Provide the (x, y) coordinate of the cell's center where the given text is located.  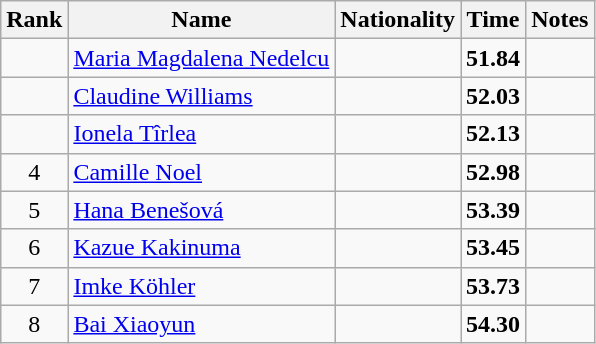
Time (494, 20)
52.13 (494, 134)
Camille Noel (202, 172)
Nationality (398, 20)
Kazue Kakinuma (202, 248)
53.39 (494, 210)
52.03 (494, 96)
Notes (560, 20)
53.73 (494, 286)
51.84 (494, 58)
Imke Köhler (202, 286)
Bai Xiaoyun (202, 324)
8 (34, 324)
7 (34, 286)
54.30 (494, 324)
Hana Benešová (202, 210)
53.45 (494, 248)
6 (34, 248)
Maria Magdalena Nedelcu (202, 58)
52.98 (494, 172)
5 (34, 210)
Rank (34, 20)
Name (202, 20)
Claudine Williams (202, 96)
4 (34, 172)
Ionela Tîrlea (202, 134)
